Search for the cell housing the specified text and yield its [X, Y] center coordinate. 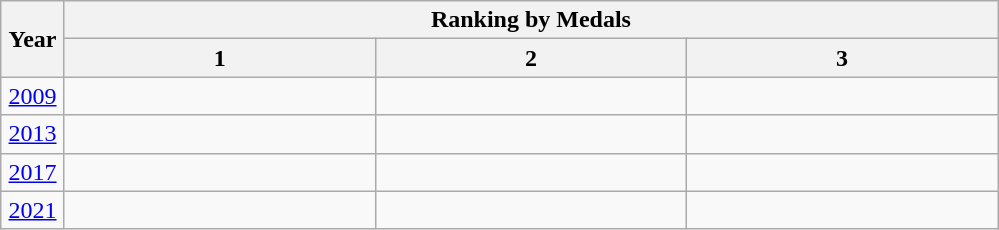
2009 [33, 96]
1 [220, 58]
2013 [33, 134]
Ranking by Medals [530, 20]
2021 [33, 210]
3 [842, 58]
Year [33, 39]
2 [530, 58]
2017 [33, 172]
